Extract the [X, Y] coordinate from the center of the cell holding the provided text.  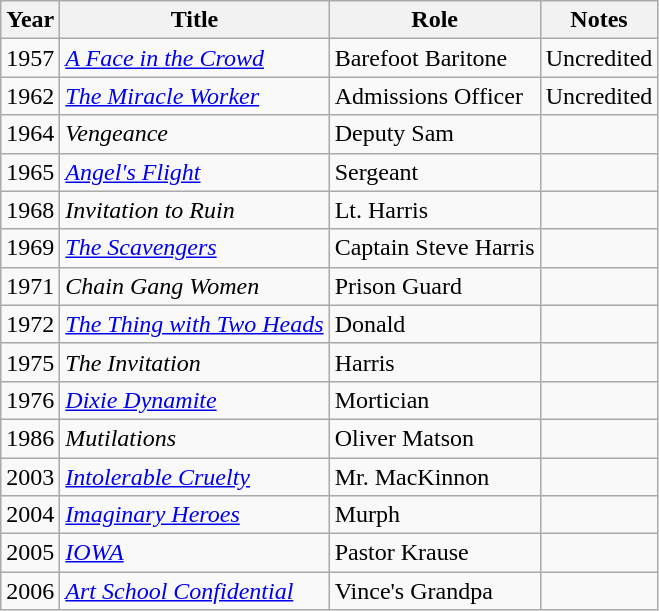
Vengeance [194, 134]
Mortician [434, 400]
Deputy Sam [434, 134]
1969 [30, 248]
Imaginary Heroes [194, 515]
2004 [30, 515]
Invitation to Ruin [194, 210]
Donald [434, 324]
Chain Gang Women [194, 286]
Lt. Harris [434, 210]
Art School Confidential [194, 591]
Role [434, 20]
1976 [30, 400]
1964 [30, 134]
The Thing with Two Heads [194, 324]
1972 [30, 324]
1971 [30, 286]
A Face in the Crowd [194, 58]
Title [194, 20]
Barefoot Baritone [434, 58]
Vince's Grandpa [434, 591]
Dixie Dynamite [194, 400]
2006 [30, 591]
Oliver Matson [434, 438]
1965 [30, 172]
The Scavengers [194, 248]
The Miracle Worker [194, 96]
Admissions Officer [434, 96]
1968 [30, 210]
Mr. MacKinnon [434, 477]
1962 [30, 96]
Sergeant [434, 172]
Pastor Krause [434, 553]
Harris [434, 362]
2005 [30, 553]
Captain Steve Harris [434, 248]
Murph [434, 515]
Intolerable Cruelty [194, 477]
1975 [30, 362]
Notes [599, 20]
The Invitation [194, 362]
1986 [30, 438]
Prison Guard [434, 286]
2003 [30, 477]
1957 [30, 58]
Mutilations [194, 438]
Angel's Flight [194, 172]
IOWA [194, 553]
Year [30, 20]
